Determine the (X, Y) coordinate at the center of the cell enclosing the given text.  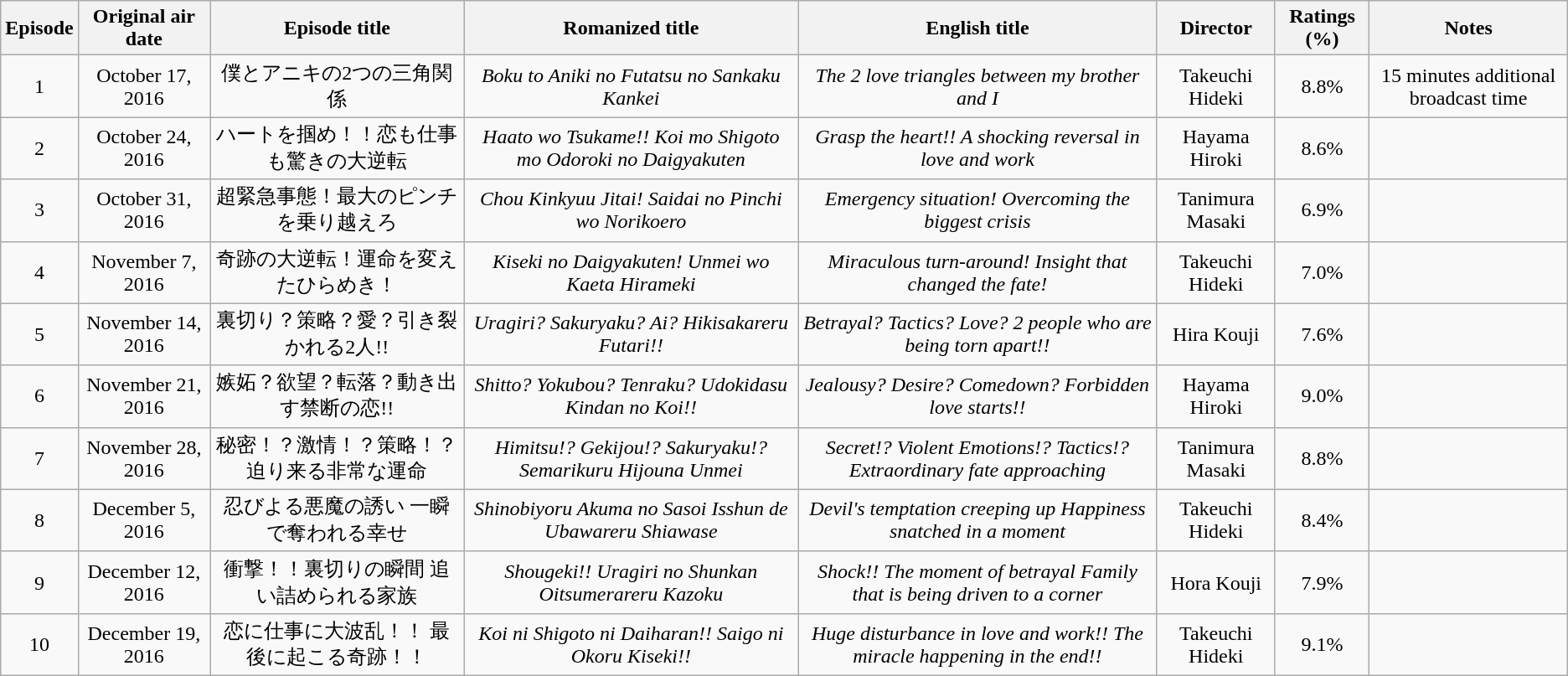
Emergency situation! Overcoming the biggest crisis (978, 210)
Chou Kinkyuu Jitai! Saidai no Pinchi wo Norikoero (632, 210)
Hora Kouji (1216, 582)
3 (39, 210)
1 (39, 86)
嫉妬？欲望？転落？動き出す禁断の恋!! (337, 396)
December 19, 2016 (144, 644)
ハートを掴め！！恋も仕事も驚きの大逆転 (337, 148)
8.6% (1322, 148)
6 (39, 396)
7.6% (1322, 334)
Kiseki no Daigyakuten! Unmei wo Kaeta Hirameki (632, 272)
Director (1216, 28)
Romanized title (632, 28)
Betrayal? Tactics? Love? 2 people who are being torn apart!! (978, 334)
超緊急事態！最大のピンチを乗り越えろ (337, 210)
Episode title (337, 28)
Ratings (%) (1322, 28)
The 2 love triangles between my brother and I (978, 86)
Devil's temptation creeping up Happiness snatched in a moment (978, 520)
Shitto? Yokubou? Tenraku? Udokidasu Kindan no Koi!! (632, 396)
Shougeki!! Uragiri no Shunkan Oitsumerareru Kazoku (632, 582)
10 (39, 644)
Boku to Aniki no Futatsu no Sankaku Kankei (632, 86)
November 14, 2016 (144, 334)
衝撃！！裏切りの瞬間 追い詰められる家族 (337, 582)
6.9% (1322, 210)
Shinobiyoru Akuma no Sasoi Isshun de Ubawareru Shiawase (632, 520)
December 12, 2016 (144, 582)
November 7, 2016 (144, 272)
Miraculous turn-around! Insight that changed the fate! (978, 272)
Shock!! The moment of betrayal Family that is being driven to a corner (978, 582)
4 (39, 272)
Haato wo Tsukame!! Koi mo Shigoto mo Odoroki no Daigyakuten (632, 148)
December 5, 2016 (144, 520)
Uragiri? Sakuryaku? Ai? Hikisakareru Futari!! (632, 334)
Original air date (144, 28)
8.4% (1322, 520)
October 17, 2016 (144, 86)
Episode (39, 28)
裏切り？策略？愛？引き裂かれる2人!! (337, 334)
僕とアニキの2つの三角関係 (337, 86)
2 (39, 148)
7.9% (1322, 582)
9.1% (1322, 644)
15 minutes additional broadcast time (1468, 86)
9.0% (1322, 396)
恋に仕事に大波乱！！ 最後に起こる奇跡！！ (337, 644)
Grasp the heart!! A shocking reversal in love and work (978, 148)
October 24, 2016 (144, 148)
Secret!? Violent Emotions!? Tactics!? Extraordinary fate approaching (978, 458)
November 21, 2016 (144, 396)
Koi ni Shigoto ni Daiharan!! Saigo ni Okoru Kiseki!! (632, 644)
秘密！？激情！？策略！？迫り来る非常な運命 (337, 458)
9 (39, 582)
English title (978, 28)
Jealousy? Desire? Comedown? Forbidden love starts!! (978, 396)
October 31, 2016 (144, 210)
奇跡の大逆転！運命を変えたひらめき！ (337, 272)
Notes (1468, 28)
8 (39, 520)
7.0% (1322, 272)
7 (39, 458)
Himitsu!? Gekijou!? Sakuryaku!? Semarikuru Hijouna Unmei (632, 458)
November 28, 2016 (144, 458)
5 (39, 334)
忍びよる悪魔の誘い 一瞬で奪われる幸せ (337, 520)
Huge disturbance in love and work!! The miracle happening in the end!! (978, 644)
Hira Kouji (1216, 334)
